Scan for the cell matching the given text and deliver its [X, Y] coordinate at center. 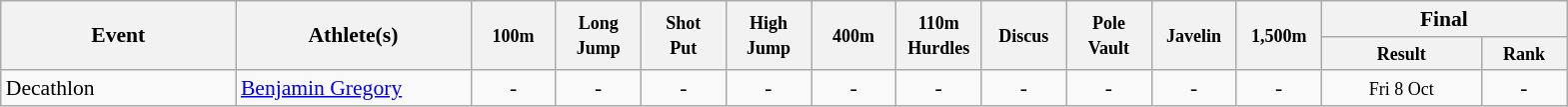
Benjamin Gregory [354, 88]
PoleVault [1109, 36]
Fri 8 Oct [1401, 88]
110mHurdles [939, 36]
100m [514, 36]
LongJump [598, 36]
400m [853, 36]
Discus [1023, 36]
Event [118, 36]
HighJump [768, 36]
Rank [1523, 54]
Decathlon [118, 88]
ShotPut [684, 36]
1,500m [1279, 36]
Athlete(s) [354, 36]
Result [1401, 54]
Javelin [1193, 36]
Final [1443, 19]
